Locate the cell with the specified text and output its [X, Y] center coordinate. 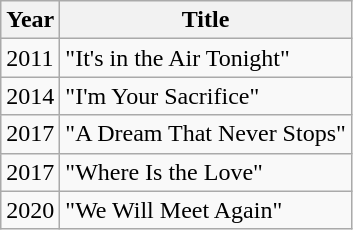
2020 [30, 210]
2011 [30, 58]
2014 [30, 96]
"A Dream That Never Stops" [206, 134]
"I'm Your Sacrifice" [206, 96]
"Where Is the Love" [206, 172]
Year [30, 20]
"It's in the Air Tonight" [206, 58]
Title [206, 20]
"We Will Meet Again" [206, 210]
